Search for the cell housing the specified text and yield its [X, Y] center coordinate. 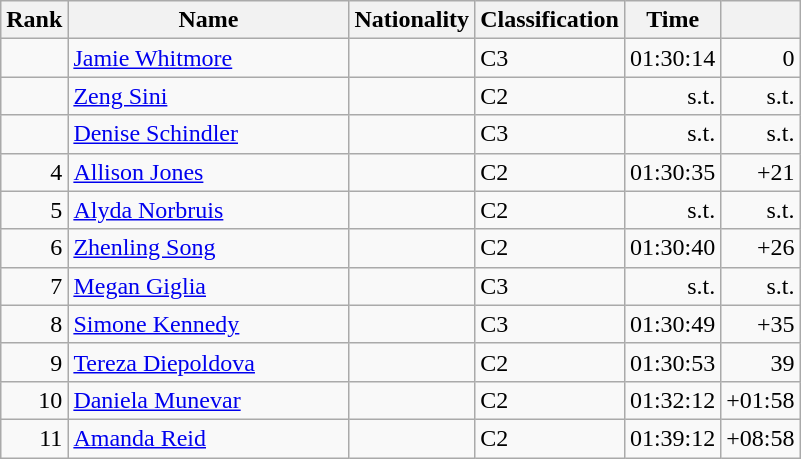
Rank [34, 20]
Alyda Norbruis [208, 210]
Nationality [412, 20]
Zhenling Song [208, 248]
+01:58 [760, 400]
Denise Schindler [208, 134]
Zeng Sini [208, 96]
+35 [760, 324]
Allison Jones [208, 172]
0 [760, 58]
10 [34, 400]
6 [34, 248]
11 [34, 438]
01:30:35 [672, 172]
01:30:14 [672, 58]
39 [760, 362]
Classification [550, 20]
Amanda Reid [208, 438]
Simone Kennedy [208, 324]
5 [34, 210]
Daniela Munevar [208, 400]
01:30:53 [672, 362]
01:30:49 [672, 324]
4 [34, 172]
+26 [760, 248]
+08:58 [760, 438]
01:30:40 [672, 248]
01:32:12 [672, 400]
+21 [760, 172]
Time [672, 20]
8 [34, 324]
Tereza Diepoldova [208, 362]
7 [34, 286]
Jamie Whitmore [208, 58]
01:39:12 [672, 438]
Name [208, 20]
9 [34, 362]
Megan Giglia [208, 286]
